Provide the (X, Y) coordinate of the cell's center where the given text is located.  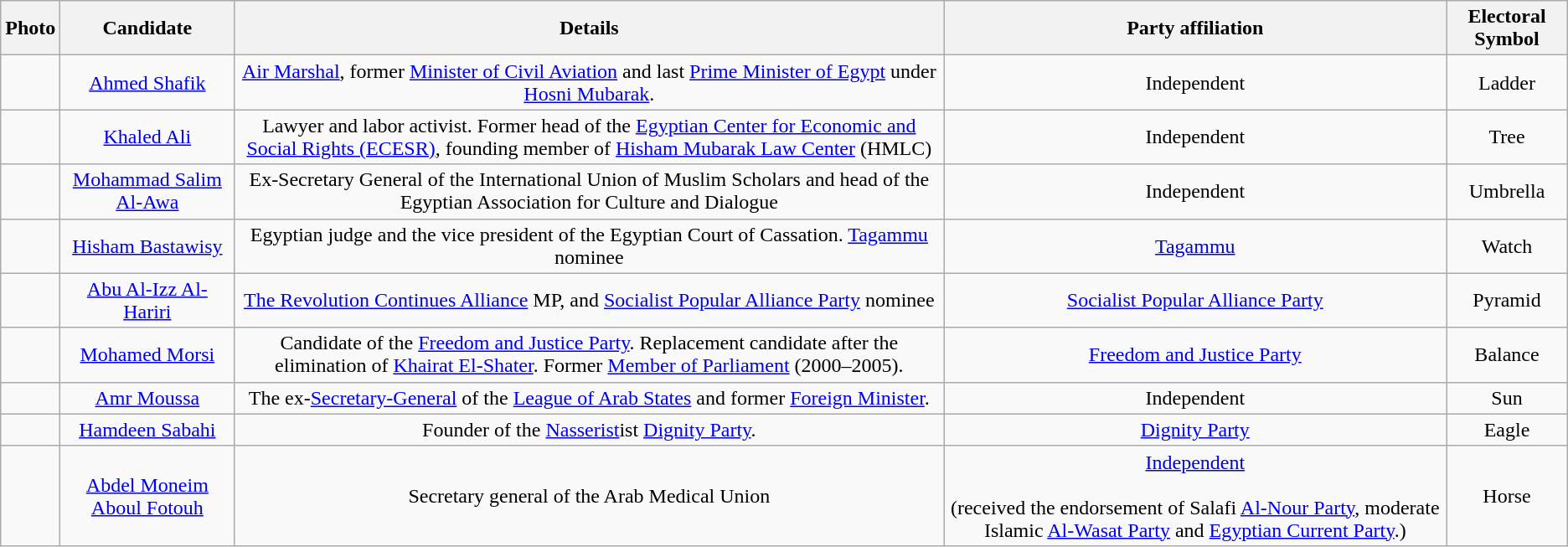
Party affiliation (1195, 28)
Tree (1507, 137)
Photo (30, 28)
Ladder (1507, 82)
Pyramid (1507, 300)
Details (590, 28)
Horse (1507, 496)
Abu Al-Izz Al-Hariri (147, 300)
Air Marshal, former Minister of Civil Aviation and last Prime Minister of Egypt under Hosni Mubarak. (590, 82)
Ex-Secretary General of the International Union of Muslim Scholars and head of the Egyptian Association for Culture and Dialogue (590, 191)
Hisham Bastawisy (147, 246)
Freedom and Justice Party (1195, 355)
Umbrella (1507, 191)
Balance (1507, 355)
Dignity Party (1195, 430)
Hamdeen Sabahi (147, 430)
Founder of the Nasseristist Dignity Party. (590, 430)
Khaled Ali (147, 137)
Abdel Moneim Aboul Fotouh (147, 496)
The ex-Secretary-General of the League of Arab States and former Foreign Minister. (590, 398)
Sun (1507, 398)
Egyptian judge and the vice president of the Egyptian Court of Cassation. Tagammu nominee (590, 246)
Ahmed Shafik (147, 82)
Eagle (1507, 430)
Electoral Symbol (1507, 28)
Candidate (147, 28)
Socialist Popular Alliance Party (1195, 300)
Watch (1507, 246)
Mohammad Salim Al-Awa (147, 191)
Mohamed Morsi (147, 355)
Secretary general of the Arab Medical Union (590, 496)
Independent(received the endorsement of Salafi Al-Nour Party, moderate Islamic Al-Wasat Party and Egyptian Current Party.) (1195, 496)
The Revolution Continues Alliance MP, and Socialist Popular Alliance Party nominee (590, 300)
Tagammu (1195, 246)
Amr Moussa (147, 398)
